From the cell containing the given text, extract its center point as (X, Y) coordinate. 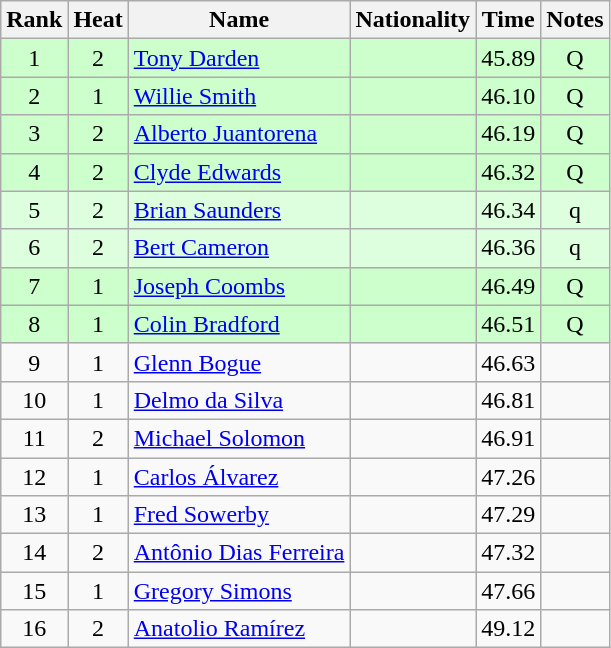
14 (34, 553)
47.66 (508, 591)
45.89 (508, 58)
47.32 (508, 553)
Rank (34, 20)
Alberto Juantorena (239, 134)
46.63 (508, 362)
46.34 (508, 210)
47.29 (508, 515)
46.19 (508, 134)
49.12 (508, 629)
47.26 (508, 477)
9 (34, 362)
3 (34, 134)
11 (34, 438)
Brian Saunders (239, 210)
Anatolio Ramírez (239, 629)
5 (34, 210)
Tony Darden (239, 58)
8 (34, 324)
Name (239, 20)
Michael Solomon (239, 438)
46.91 (508, 438)
12 (34, 477)
46.10 (508, 96)
Delmo da Silva (239, 400)
Glenn Bogue (239, 362)
Willie Smith (239, 96)
Gregory Simons (239, 591)
16 (34, 629)
7 (34, 286)
6 (34, 248)
46.81 (508, 400)
Heat (98, 20)
Time (508, 20)
Nationality (413, 20)
Carlos Álvarez (239, 477)
46.49 (508, 286)
4 (34, 172)
Colin Bradford (239, 324)
13 (34, 515)
15 (34, 591)
Joseph Coombs (239, 286)
10 (34, 400)
Fred Sowerby (239, 515)
Notes (575, 20)
46.36 (508, 248)
Antônio Dias Ferreira (239, 553)
Bert Cameron (239, 248)
Clyde Edwards (239, 172)
46.32 (508, 172)
46.51 (508, 324)
